Identify which cell holds the provided text, then report its (X, Y) central coordinate. 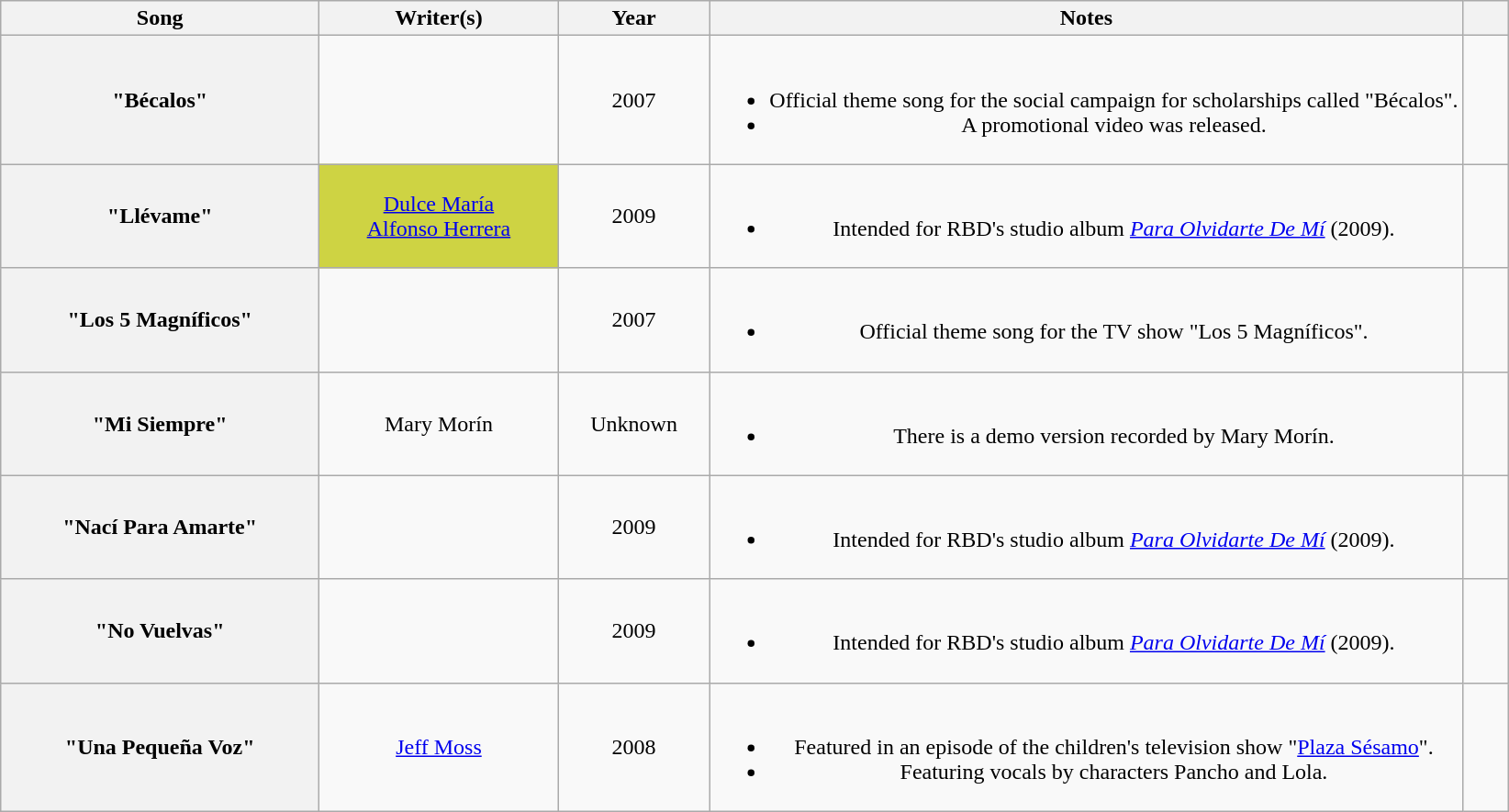
"Bécalos" (160, 100)
Featured in an episode of the children's television show "Plaza Sésamo".Featuring vocals by characters Pancho and Lola. (1087, 747)
"No Vuelvas" (160, 631)
Official theme song for the TV show "Los 5 Magníficos". (1087, 319)
"Llévame" (160, 217)
There is a demo version recorded by Mary Morín. (1087, 424)
Unknown (633, 424)
"Los 5 Magníficos" (160, 319)
Jeff Moss (439, 747)
Mary Morín (439, 424)
Year (633, 18)
Song (160, 18)
2008 (633, 747)
"Una Pequeña Voz" (160, 747)
"Mi Siempre" (160, 424)
Writer(s) (439, 18)
"Nací Para Amarte" (160, 527)
Official theme song for the social campaign for scholarships called "Bécalos".A promotional video was released. (1087, 100)
Dulce MaríaAlfonso Herrera (439, 217)
Notes (1087, 18)
